Output the [X, Y] coordinate of the center of the cell containing the given text.  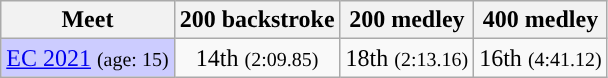
18th (2:13.16) [407, 58]
Meet [88, 20]
16th (4:41.12) [541, 58]
14th (2:09.85) [257, 58]
EC 2021 (age: 15) [88, 58]
400 medley [541, 20]
200 medley [407, 20]
200 backstroke [257, 20]
